Scan for the cell matching the given text and deliver its [X, Y] coordinate at center. 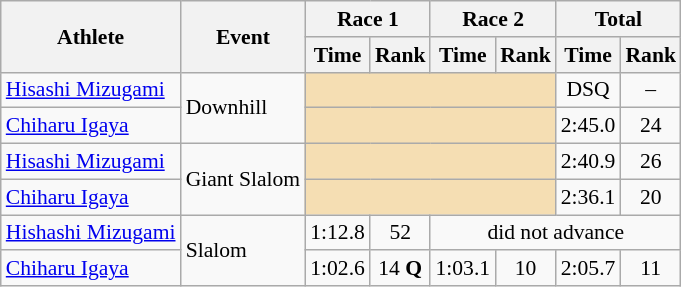
14 Q [400, 269]
2:45.0 [588, 126]
52 [400, 233]
2:36.1 [588, 197]
Hishashi Mizugami [91, 233]
2:05.7 [588, 269]
Race 2 [492, 19]
Giant Slalom [244, 180]
10 [526, 269]
26 [650, 162]
2:40.9 [588, 162]
Race 1 [368, 19]
Downhill [244, 108]
– [650, 90]
Total [618, 19]
1:02.6 [338, 269]
did not advance [555, 233]
Slalom [244, 250]
Event [244, 36]
20 [650, 197]
1:03.1 [462, 269]
DSQ [588, 90]
1:12.8 [338, 233]
Athlete [91, 36]
24 [650, 126]
11 [650, 269]
